Search for the cell housing the specified text and yield its [x, y] center coordinate. 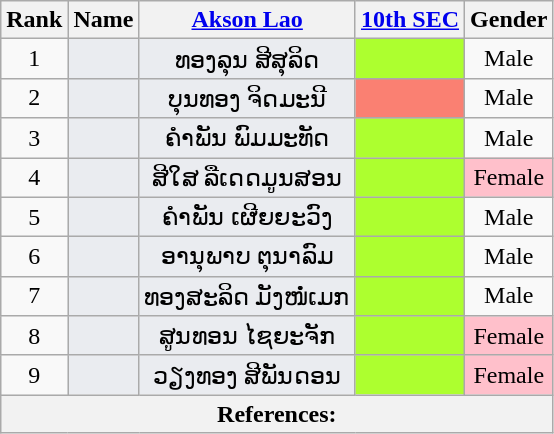
3 [34, 138]
4 [34, 178]
References: [277, 414]
10th SEC [410, 20]
Akson Lao [248, 20]
5 [34, 217]
1 [34, 59]
Rank [34, 20]
ວຽງທອງ ສີພັນດອນ [248, 375]
ອານຸພາບ ຕຸນາລົມ [248, 257]
6 [34, 257]
7 [34, 296]
ທອງລຸນ ສີສຸລິດ [248, 59]
2 [34, 98]
ທອງສະລິດ ມັງໜໍ່ເມກ [248, 296]
ຄໍາພັນ ພົມມະທັດ [248, 138]
8 [34, 336]
ສີໃສ ລືເດດມູນສອນ [248, 178]
ສູນທອນ ໄຊຍະຈັກ [248, 336]
Name [104, 20]
ບຸນທອງ ຈິດມະນີ [248, 98]
ຄໍາພັນ ເຜີຍຍະວົງ [248, 217]
Gender [509, 20]
9 [34, 375]
